From the cell containing the given text, extract its center point as (x, y) coordinate. 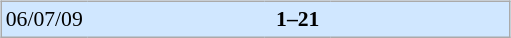
06/07/09 (44, 19)
1–21 (297, 19)
